For the text-containing cell, return its midpoint in [x, y] coordinate format. 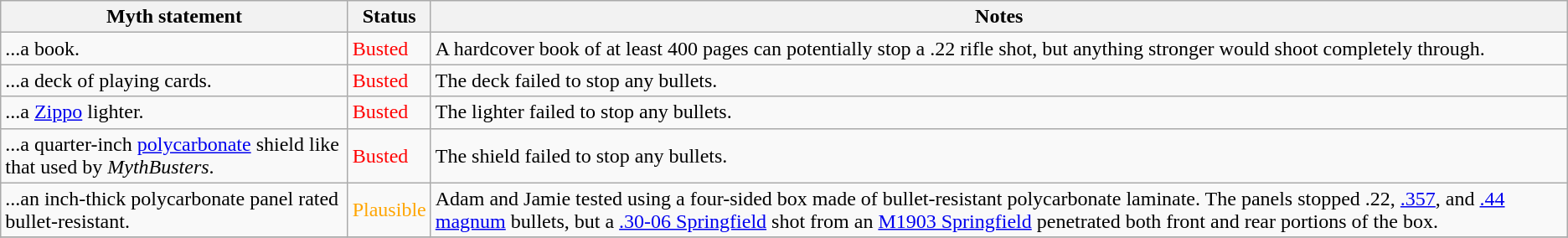
The deck failed to stop any bullets. [998, 80]
Status [389, 17]
Plausible [389, 210]
Myth statement [174, 17]
...a book. [174, 49]
...a Zippo lighter. [174, 112]
Notes [998, 17]
The shield failed to stop any bullets. [998, 156]
...a deck of playing cards. [174, 80]
A hardcover book of at least 400 pages can potentially stop a .22 rifle shot, but anything stronger would shoot completely through. [998, 49]
...an inch-thick polycarbonate panel rated bullet-resistant. [174, 210]
The lighter failed to stop any bullets. [998, 112]
...a quarter-inch polycarbonate shield like that used by MythBusters. [174, 156]
